Find where the given text appears and provide that cell's center as [x, y] coordinate. 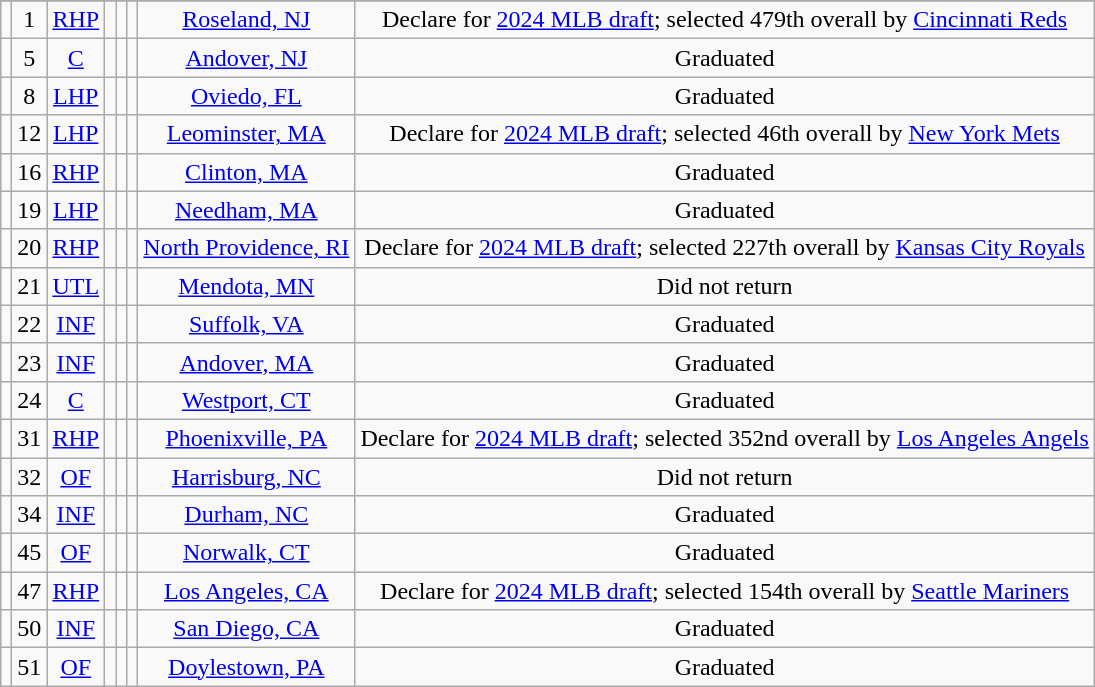
Suffolk, VA [246, 324]
San Diego, CA [246, 629]
31 [30, 438]
UTL [76, 286]
Norwalk, CT [246, 553]
34 [30, 515]
Mendota, MN [246, 286]
Durham, NC [246, 515]
1 [30, 20]
Andover, NJ [246, 58]
Clinton, MA [246, 172]
Declare for 2024 MLB draft; selected 227th overall by Kansas City Royals [725, 248]
32 [30, 477]
50 [30, 629]
Leominster, MA [246, 134]
21 [30, 286]
16 [30, 172]
Declare for 2024 MLB draft; selected 479th overall by Cincinnati Reds [725, 20]
Oviedo, FL [246, 96]
19 [30, 210]
Doylestown, PA [246, 667]
47 [30, 591]
24 [30, 400]
Declare for 2024 MLB draft; selected 352nd overall by Los Angeles Angels [725, 438]
12 [30, 134]
Roseland, NJ [246, 20]
Westport, CT [246, 400]
Declare for 2024 MLB draft; selected 46th overall by New York Mets [725, 134]
22 [30, 324]
8 [30, 96]
51 [30, 667]
23 [30, 362]
North Providence, RI [246, 248]
Andover, MA [246, 362]
5 [30, 58]
Harrisburg, NC [246, 477]
Declare for 2024 MLB draft; selected 154th overall by Seattle Mariners [725, 591]
Phoenixville, PA [246, 438]
45 [30, 553]
Los Angeles, CA [246, 591]
Needham, MA [246, 210]
20 [30, 248]
